Identify which cell holds the provided text, then report its [X, Y] central coordinate. 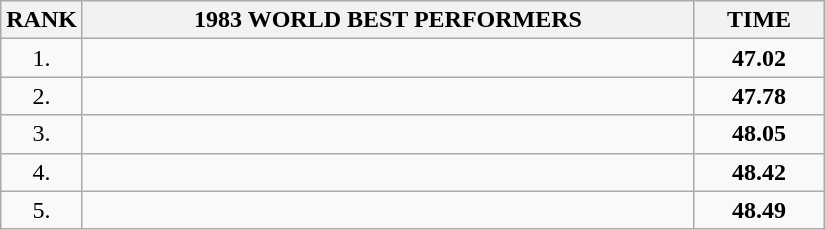
48.42 [760, 172]
1. [42, 58]
TIME [760, 20]
48.05 [760, 134]
1983 WORLD BEST PERFORMERS [388, 20]
3. [42, 134]
5. [42, 210]
4. [42, 172]
47.78 [760, 96]
48.49 [760, 210]
RANK [42, 20]
2. [42, 96]
47.02 [760, 58]
